Capture the cell that displays the provided text and extract its (x, y) central coordinate. 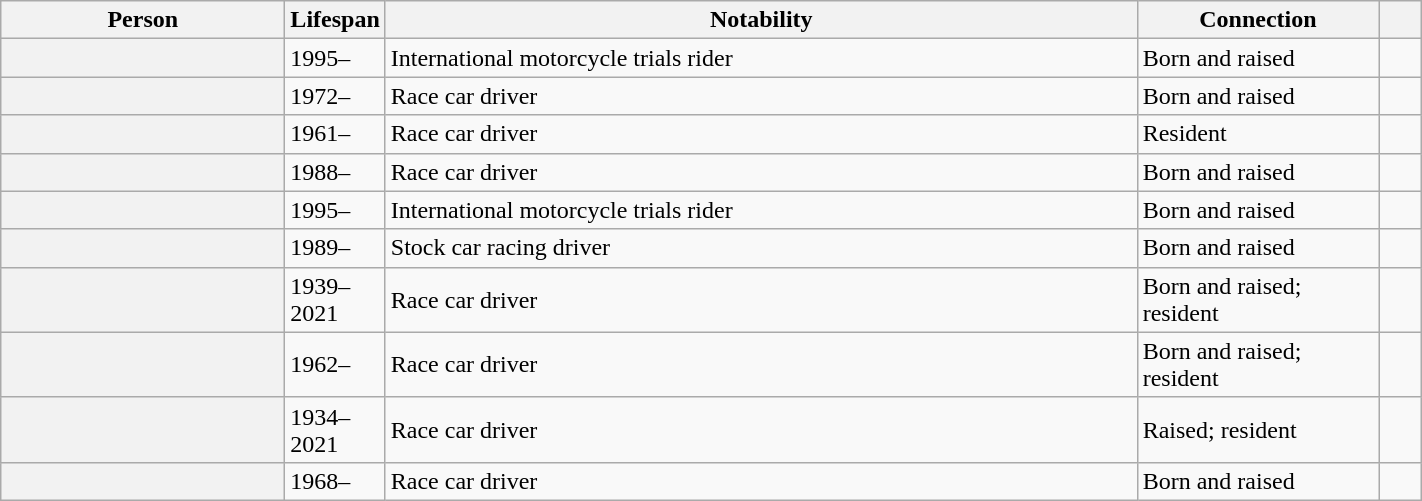
Person (143, 20)
1972– (335, 96)
1939–2021 (335, 300)
1989– (335, 248)
1961– (335, 134)
Stock car racing driver (761, 248)
Notability (761, 20)
Resident (1258, 134)
1934–2021 (335, 430)
Lifespan (335, 20)
1968– (335, 481)
Connection (1258, 20)
1988– (335, 172)
Raised; resident (1258, 430)
1962– (335, 364)
